Scan for the cell matching the given text and deliver its (x, y) coordinate at center. 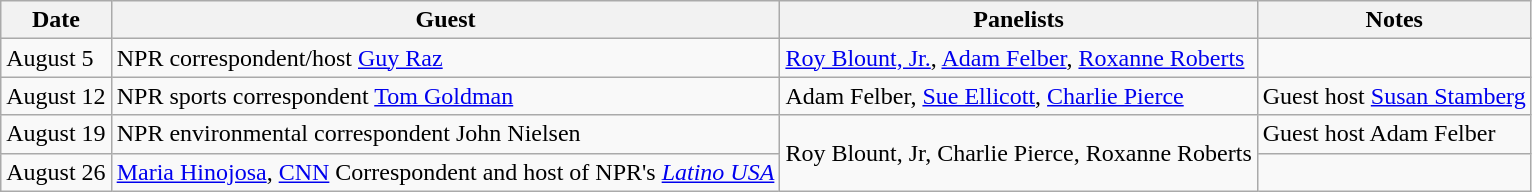
Adam Felber, Sue Ellicott, Charlie Pierce (1018, 96)
Guest (446, 20)
Guest host Adam Felber (1394, 134)
Notes (1394, 20)
Guest host Susan Stamberg (1394, 96)
NPR correspondent/host Guy Raz (446, 58)
August 12 (56, 96)
Roy Blount, Jr, Charlie Pierce, Roxanne Roberts (1018, 153)
Roy Blount, Jr., Adam Felber, Roxanne Roberts (1018, 58)
August 26 (56, 172)
Panelists (1018, 20)
Maria Hinojosa, CNN Correspondent and host of NPR's Latino USA (446, 172)
NPR environmental correspondent John Nielsen (446, 134)
August 19 (56, 134)
Date (56, 20)
August 5 (56, 58)
NPR sports correspondent Tom Goldman (446, 96)
